Find where the given text appears and provide that cell's center as [X, Y] coordinate. 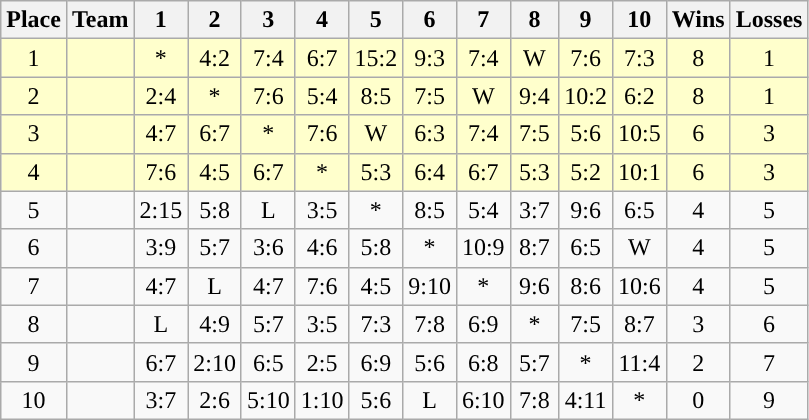
6:8 [483, 362]
6:2 [639, 96]
0 [698, 400]
2:15 [161, 210]
10:6 [639, 286]
Wins [698, 20]
9:4 [534, 96]
10:2 [586, 96]
Place [34, 20]
Team [100, 20]
2:6 [215, 400]
5:10 [268, 400]
6:10 [483, 400]
4:6 [322, 248]
4:11 [586, 400]
3:9 [161, 248]
10:1 [639, 172]
10:5 [639, 134]
2:4 [161, 96]
Losses [769, 20]
4:2 [215, 58]
1:10 [322, 400]
9:3 [430, 58]
6:4 [430, 172]
15:2 [376, 58]
2:10 [215, 362]
6:3 [430, 134]
3:6 [268, 248]
11:4 [639, 362]
10:9 [483, 248]
5:2 [586, 172]
8:6 [586, 286]
2:5 [322, 362]
4:9 [215, 324]
9:10 [430, 286]
